Detect which cell encompasses the target text, then output its [x, y] center coordinate. 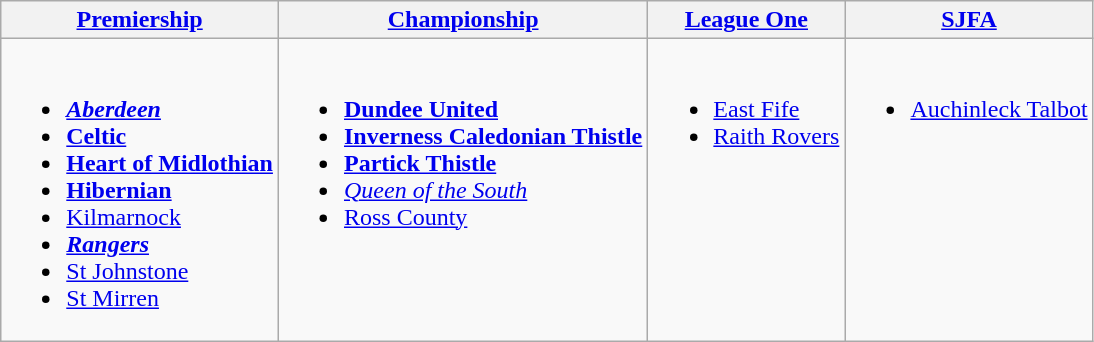
AberdeenCelticHeart of MidlothianHibernianKilmarnockRangersSt JohnstoneSt Mirren [140, 190]
Premiership [140, 20]
Dundee UnitedInverness Caledonian ThistlePartick ThistleQueen of the SouthRoss County [462, 190]
SJFA [969, 20]
East FifeRaith Rovers [746, 190]
League One [746, 20]
Championship [462, 20]
Auchinleck Talbot [969, 190]
